Return the (x, y) coordinate for the center point of the cell that contains the specified text.  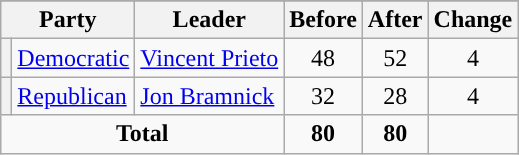
52 (395, 58)
Democratic (74, 58)
Before (324, 20)
After (395, 20)
28 (395, 96)
Jon Bramnick (210, 96)
Change (473, 20)
Total (142, 134)
Party (68, 20)
32 (324, 96)
Republican (74, 96)
Leader (210, 20)
48 (324, 58)
Vincent Prieto (210, 58)
